Determine the (x, y) coordinate at the center of the cell enclosing the given text.  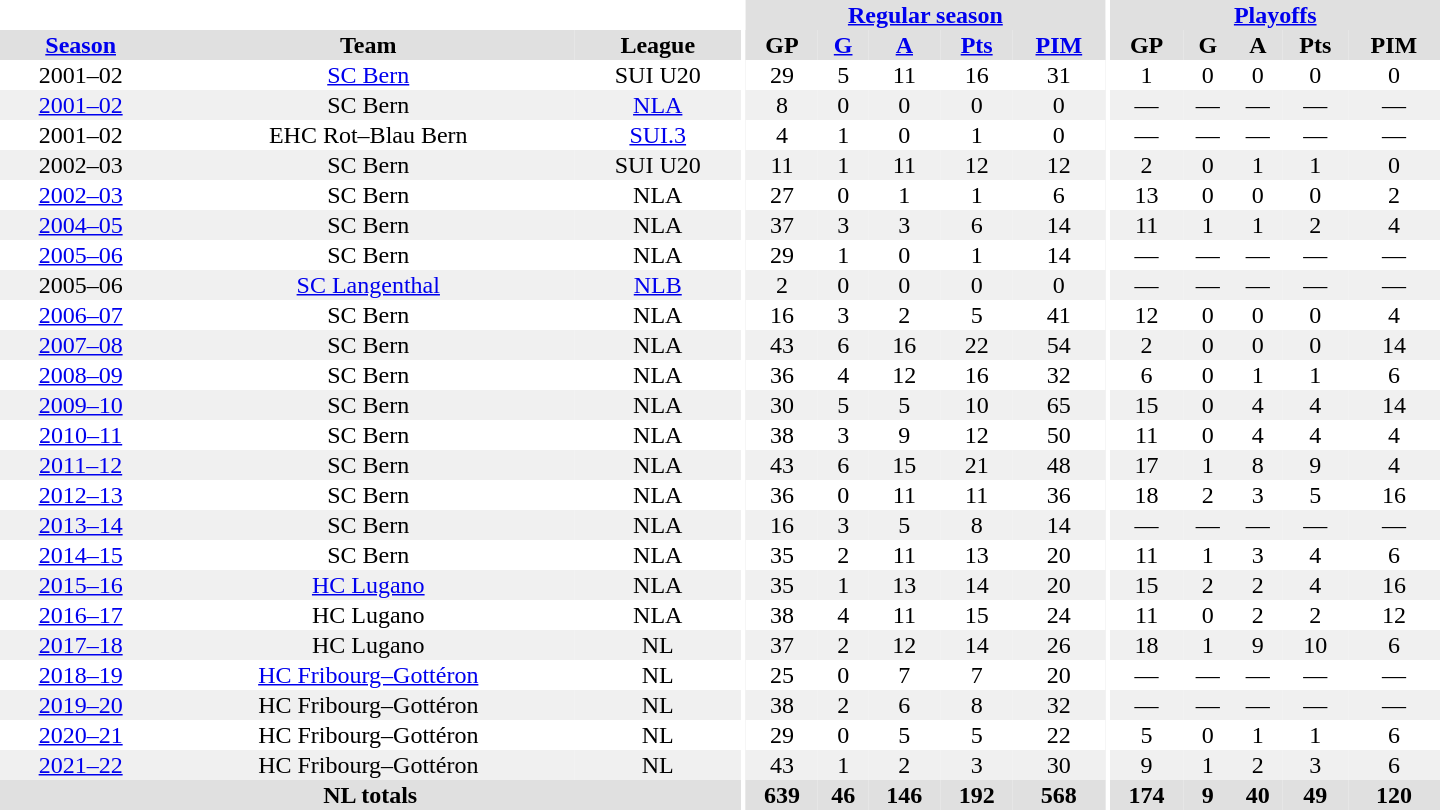
NLB (658, 285)
46 (843, 795)
Team (368, 45)
League (658, 45)
2015–16 (80, 585)
2014–15 (80, 555)
2020–21 (80, 735)
2019–20 (80, 705)
639 (782, 795)
174 (1146, 795)
25 (782, 675)
27 (782, 195)
120 (1394, 795)
2010–11 (80, 435)
2012–13 (80, 495)
NL totals (370, 795)
568 (1059, 795)
Regular season (926, 15)
54 (1059, 345)
40 (1258, 795)
31 (1059, 75)
EHC Rot–Blau Bern (368, 135)
26 (1059, 645)
2006–07 (80, 315)
192 (976, 795)
Playoffs (1275, 15)
21 (976, 465)
48 (1059, 465)
2017–18 (80, 645)
2013–14 (80, 525)
SUI.3 (658, 135)
SC Langenthal (368, 285)
146 (904, 795)
41 (1059, 315)
65 (1059, 405)
2018–19 (80, 675)
49 (1316, 795)
50 (1059, 435)
24 (1059, 615)
2008–09 (80, 375)
2007–08 (80, 345)
17 (1146, 465)
2021–22 (80, 765)
2009–10 (80, 405)
2004–05 (80, 225)
2016–17 (80, 615)
Season (80, 45)
2011–12 (80, 465)
